Extract the [X, Y] coordinate from the center of the cell holding the provided text.  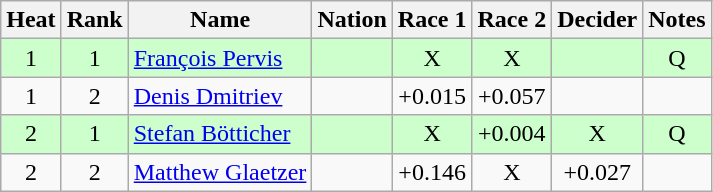
+0.146 [432, 172]
Race 1 [432, 20]
Matthew Glaetzer [220, 172]
+0.015 [432, 96]
Notes [677, 20]
Heat [31, 20]
+0.027 [598, 172]
Race 2 [512, 20]
Rank [94, 20]
Decider [598, 20]
Denis Dmitriev [220, 96]
+0.057 [512, 96]
Stefan Bötticher [220, 134]
Nation [352, 20]
François Pervis [220, 58]
+0.004 [512, 134]
Name [220, 20]
